Output the (x, y) coordinate of the center of the cell containing the given text.  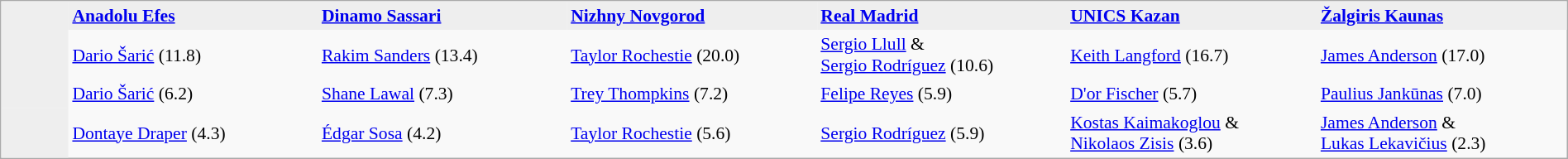
Real Madrid (942, 16)
Dontaye Draper (4.3) (194, 132)
Anadolu Efes (194, 16)
D'or Fischer (5.7) (1193, 94)
Shane Lawal (7.3) (442, 94)
Dario Šarić (11.8) (194, 55)
Kostas Kaimakoglou & Nikolaos Zisis (3.6) (1193, 132)
Taylor Rochestie (5.6) (692, 132)
Keith Langford (16.7) (1193, 55)
James Anderson & Lukas Lekavičius (2.3) (1441, 132)
Sergio Llull & Sergio Rodríguez (10.6) (942, 55)
Dinamo Sassari (442, 16)
Trey Thompkins (7.2) (692, 94)
Nizhny Novgorod (692, 16)
James Anderson (17.0) (1441, 55)
UNICS Kazan (1193, 16)
Taylor Rochestie (20.0) (692, 55)
Paulius Jankūnas (7.0) (1441, 94)
Dario Šarić (6.2) (194, 94)
Édgar Sosa (4.2) (442, 132)
Sergio Rodríguez (5.9) (942, 132)
Felipe Reyes (5.9) (942, 94)
Žalgiris Kaunas (1441, 16)
Rakim Sanders (13.4) (442, 55)
